Extract the [X, Y] coordinate from the center of the cell holding the provided text.  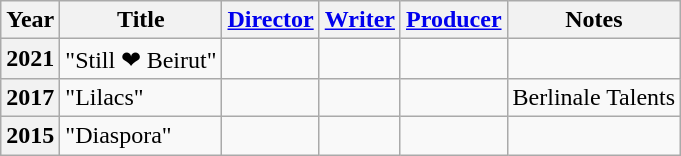
2015 [30, 135]
"Diaspora" [141, 135]
Notes [594, 20]
"Lilacs" [141, 97]
2017 [30, 97]
Director [270, 20]
Producer [454, 20]
Title [141, 20]
Writer [360, 20]
2021 [30, 59]
"Still ❤ Beirut" [141, 59]
Year [30, 20]
Berlinale Talents [594, 97]
